Detect which cell encompasses the target text, then output its [x, y] center coordinate. 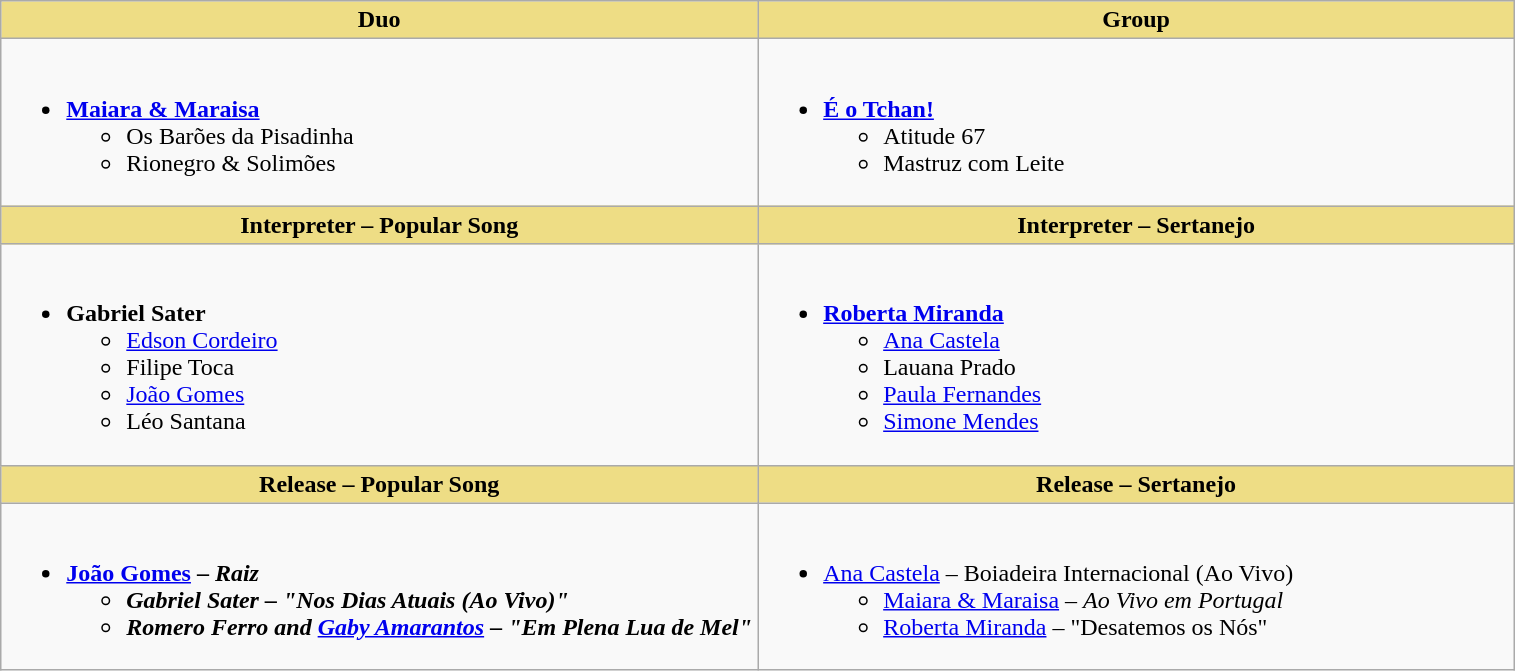
Maiara & MaraisaOs Barões da PisadinhaRionegro & Solimões [380, 122]
Release – Popular Song [380, 484]
Release – Sertanejo [1136, 484]
É o Tchan!Atitude 67Mastruz com Leite [1136, 122]
Duo [380, 20]
João Gomes – RaizGabriel Sater – "Nos Dias Atuais (Ao Vivo)"Romero Ferro and Gaby Amarantos – "Em Plena Lua de Mel" [380, 586]
Interpreter – Sertanejo [1136, 225]
Roberta MirandaAna CastelaLauana PradoPaula FernandesSimone Mendes [1136, 354]
Group [1136, 20]
Interpreter – Popular Song [380, 225]
Ana Castela – Boiadeira Internacional (Ao Vivo)Maiara & Maraisa – Ao Vivo em PortugalRoberta Miranda – "Desatemos os Nós" [1136, 586]
Gabriel SaterEdson CordeiroFilipe TocaJoão GomesLéo Santana [380, 354]
